Search for the cell housing the specified text and yield its (X, Y) center coordinate. 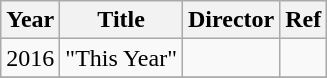
Director (230, 20)
2016 (30, 58)
"This Year" (122, 58)
Title (122, 20)
Ref (304, 20)
Year (30, 20)
